Locate the cell with the specified text and output its (x, y) center coordinate. 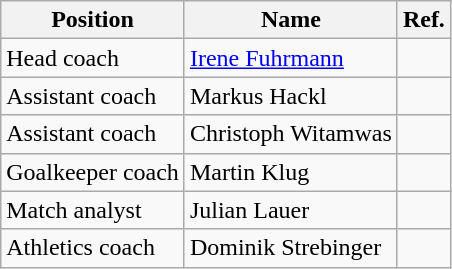
Goalkeeper coach (93, 172)
Martin Klug (290, 172)
Julian Lauer (290, 210)
Dominik Strebinger (290, 248)
Match analyst (93, 210)
Irene Fuhrmann (290, 58)
Ref. (424, 20)
Name (290, 20)
Markus Hackl (290, 96)
Position (93, 20)
Head coach (93, 58)
Christoph Witamwas (290, 134)
Athletics coach (93, 248)
